For the text-containing cell, return its midpoint in [X, Y] coordinate format. 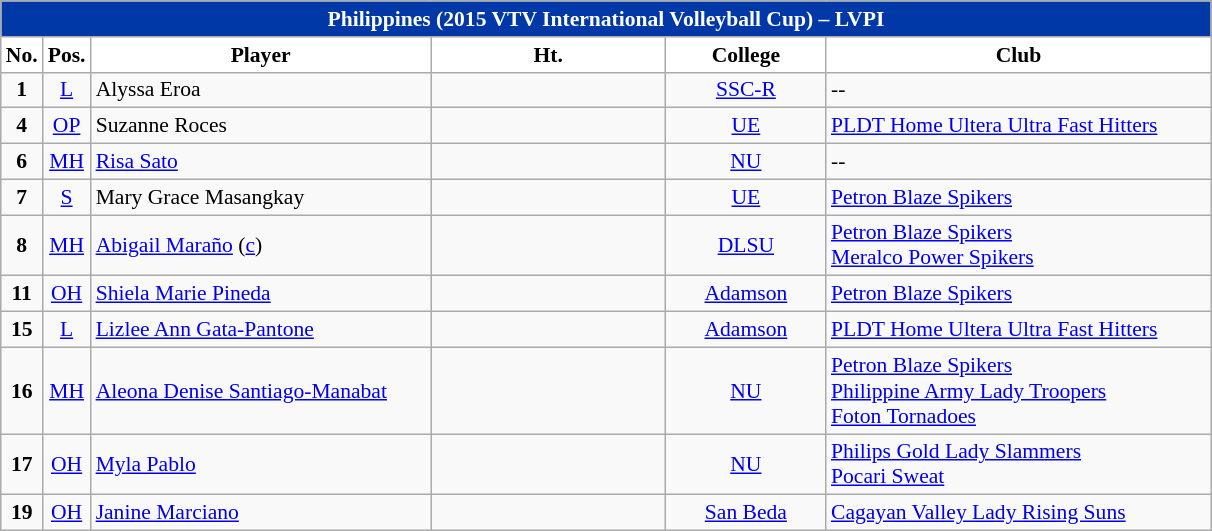
15 [22, 330]
Suzanne Roces [261, 126]
Abigail Maraño (c) [261, 246]
Shiela Marie Pineda [261, 294]
OP [67, 126]
Lizlee Ann Gata-Pantone [261, 330]
SSC-R [746, 90]
College [746, 55]
Ht. [548, 55]
6 [22, 162]
11 [22, 294]
Mary Grace Masangkay [261, 197]
19 [22, 513]
7 [22, 197]
Alyssa Eroa [261, 90]
4 [22, 126]
S [67, 197]
Aleona Denise Santiago-Manabat [261, 390]
Petron Blaze SpikersMeralco Power Spikers [1018, 246]
Club [1018, 55]
Cagayan Valley Lady Rising Suns [1018, 513]
Pos. [67, 55]
San Beda [746, 513]
Janine Marciano [261, 513]
Player [261, 55]
1 [22, 90]
DLSU [746, 246]
No. [22, 55]
17 [22, 464]
Myla Pablo [261, 464]
Petron Blaze SpikersPhilippine Army Lady TroopersFoton Tornadoes [1018, 390]
Philips Gold Lady SlammersPocari Sweat [1018, 464]
16 [22, 390]
8 [22, 246]
Philippines (2015 VTV International Volleyball Cup) – LVPI [606, 19]
Risa Sato [261, 162]
